Scan for the cell matching the given text and deliver its (x, y) coordinate at center. 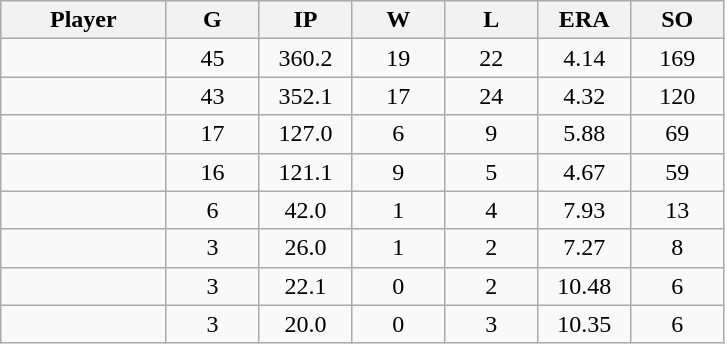
16 (212, 172)
59 (678, 172)
4.14 (584, 58)
20.0 (306, 324)
24 (492, 96)
7.27 (584, 248)
360.2 (306, 58)
19 (398, 58)
22.1 (306, 286)
ERA (584, 20)
8 (678, 248)
69 (678, 134)
169 (678, 58)
4.67 (584, 172)
43 (212, 96)
45 (212, 58)
42.0 (306, 210)
5 (492, 172)
Player (84, 20)
120 (678, 96)
22 (492, 58)
4.32 (584, 96)
L (492, 20)
127.0 (306, 134)
7.93 (584, 210)
4 (492, 210)
10.35 (584, 324)
IP (306, 20)
13 (678, 210)
SO (678, 20)
W (398, 20)
G (212, 20)
10.48 (584, 286)
121.1 (306, 172)
26.0 (306, 248)
5.88 (584, 134)
352.1 (306, 96)
